Output the [X, Y] coordinate of the center of the cell containing the given text.  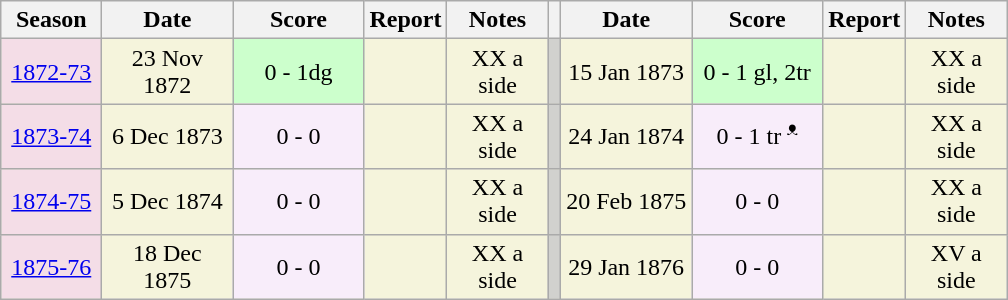
0 - 1 tr ᵜ [758, 136]
6 Dec 1873 [168, 136]
23 Nov 1872 [168, 72]
18 Dec 1875 [168, 266]
24 Jan 1874 [626, 136]
0 - 1dg [298, 72]
0 - 1 gl, 2tr [758, 72]
20 Feb 1875 [626, 202]
1874-75 [52, 202]
1873-74 [52, 136]
15 Jan 1873 [626, 72]
XV a side [956, 266]
1872-73 [52, 72]
Season [52, 20]
5 Dec 1874 [168, 202]
1875-76 [52, 266]
29 Jan 1876 [626, 266]
